Capture the cell that displays the provided text and extract its [X, Y] central coordinate. 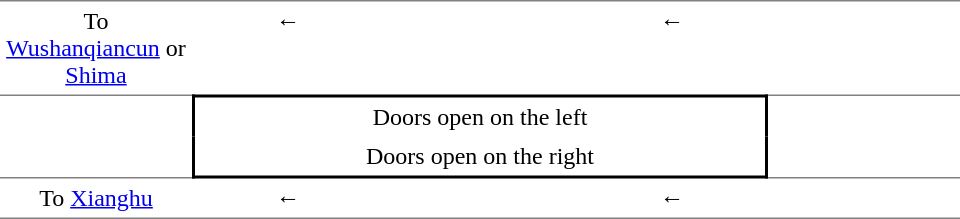
Doors open on the left [480, 115]
To Wushanqiancun or Shima [96, 47]
To Xianghu [96, 198]
Doors open on the right [480, 157]
